Return [X, Y] of the center of cell containing provided text 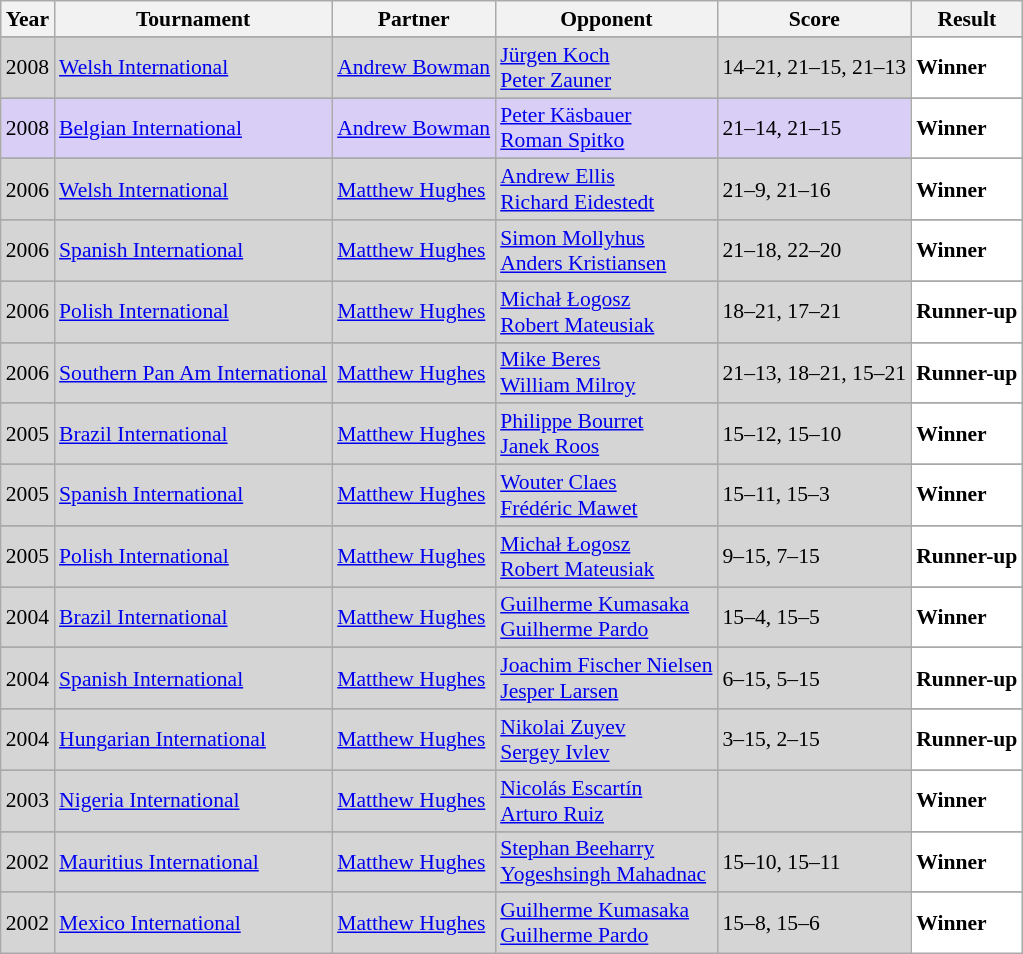
21–14, 21–15 [815, 128]
Philippe Bourret Janek Roos [606, 434]
Tournament [193, 19]
Southern Pan Am International [193, 372]
Hungarian International [193, 740]
Mexico International [193, 924]
Mike Beres William Milroy [606, 372]
Peter Käsbauer Roman Spitko [606, 128]
Belgian International [193, 128]
21–9, 21–16 [815, 190]
Jürgen Koch Peter Zauner [606, 68]
15–8, 15–6 [815, 924]
3–15, 2–15 [815, 740]
15–10, 15–11 [815, 862]
Score [815, 19]
Nicolás Escartín Arturo Ruiz [606, 800]
Nigeria International [193, 800]
Andrew Ellis Richard Eidestedt [606, 190]
15–12, 15–10 [815, 434]
Joachim Fischer Nielsen Jesper Larsen [606, 678]
Partner [414, 19]
2003 [28, 800]
6–15, 5–15 [815, 678]
Result [966, 19]
9–15, 7–15 [815, 556]
15–11, 15–3 [815, 496]
15–4, 15–5 [815, 618]
Nikolai Zuyev Sergey Ivlev [606, 740]
Wouter Claes Frédéric Mawet [606, 496]
21–13, 18–21, 15–21 [815, 372]
21–18, 22–20 [815, 250]
Simon Mollyhus Anders Kristiansen [606, 250]
Stephan Beeharry Yogeshsingh Mahadnac [606, 862]
14–21, 21–15, 21–13 [815, 68]
Opponent [606, 19]
18–21, 17–21 [815, 312]
Mauritius International [193, 862]
Year [28, 19]
